Pinpoint the cell where the given text exists, returning its (x, y) midpoint coordinate. 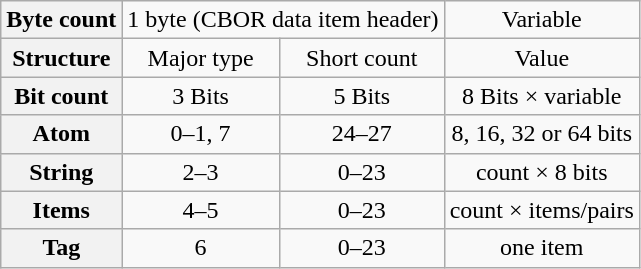
Tag (62, 248)
5 Bits (362, 96)
Variable (542, 20)
one item (542, 248)
24–27 (362, 134)
Major type (201, 58)
String (62, 172)
8, 16, 32 or 64 bits (542, 134)
3 Bits (201, 96)
1 byte (CBOR data item header) (283, 20)
2–3 (201, 172)
Structure (62, 58)
count × 8 bits (542, 172)
Items (62, 210)
Bit count (62, 96)
count × items/pairs (542, 210)
6 (201, 248)
Value (542, 58)
8 Bits × variable (542, 96)
Atom (62, 134)
0–1, 7 (201, 134)
Short count (362, 58)
4–5 (201, 210)
Byte count (62, 20)
